Return the [X, Y] coordinate for the center point of the cell that contains the specified text.  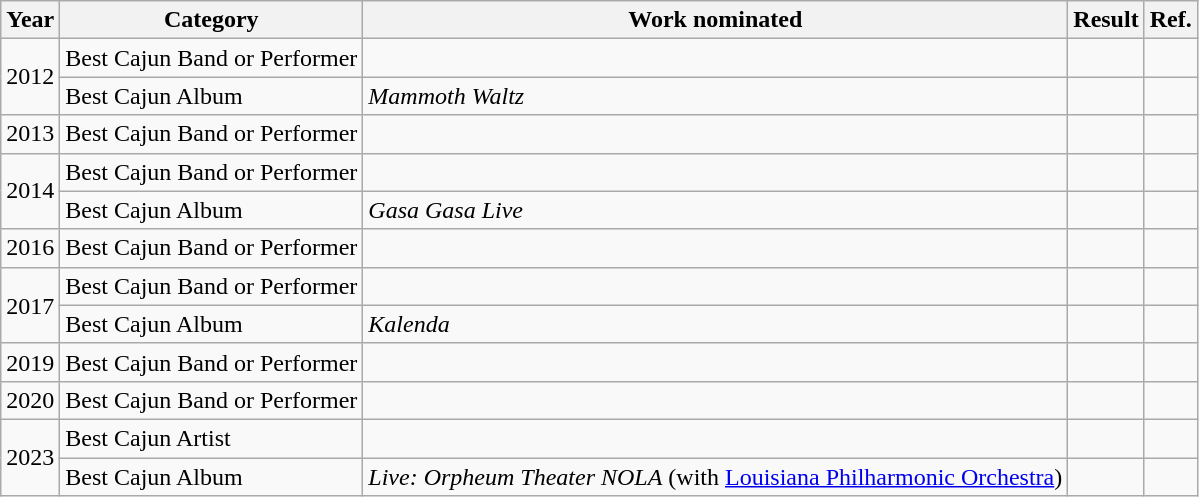
2023 [30, 457]
2012 [30, 77]
2013 [30, 134]
Best Cajun Artist [212, 438]
Gasa Gasa Live [716, 210]
Kalenda [716, 324]
Category [212, 20]
2019 [30, 362]
Year [30, 20]
2020 [30, 400]
Live: Orpheum Theater NOLA (with Louisiana Philharmonic Orchestra) [716, 477]
2017 [30, 305]
Ref. [1170, 20]
2014 [30, 191]
Result [1106, 20]
2016 [30, 248]
Work nominated [716, 20]
Mammoth Waltz [716, 96]
